Scan for the cell matching the given text and deliver its (x, y) coordinate at center. 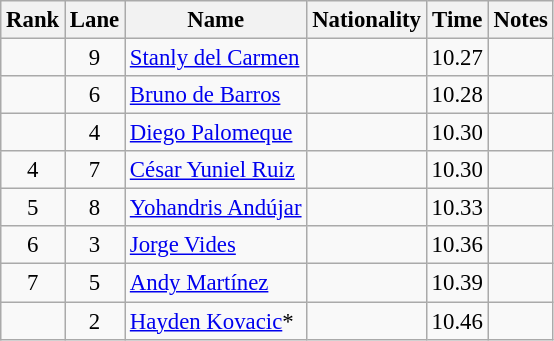
Stanly del Carmen (216, 58)
10.46 (457, 321)
10.36 (457, 245)
10.39 (457, 283)
Diego Palomeque (216, 133)
Bruno de Barros (216, 95)
Jorge Vides (216, 245)
9 (95, 58)
César Yuniel Ruiz (216, 170)
Notes (520, 20)
10.27 (457, 58)
Yohandris Andújar (216, 208)
Hayden Kovacic* (216, 321)
Name (216, 20)
2 (95, 321)
Time (457, 20)
Lane (95, 20)
Rank (33, 20)
10.28 (457, 95)
3 (95, 245)
Andy Martínez (216, 283)
Nationality (366, 20)
8 (95, 208)
10.33 (457, 208)
